Return the (X, Y) coordinate for the center point of the cell that contains the specified text.  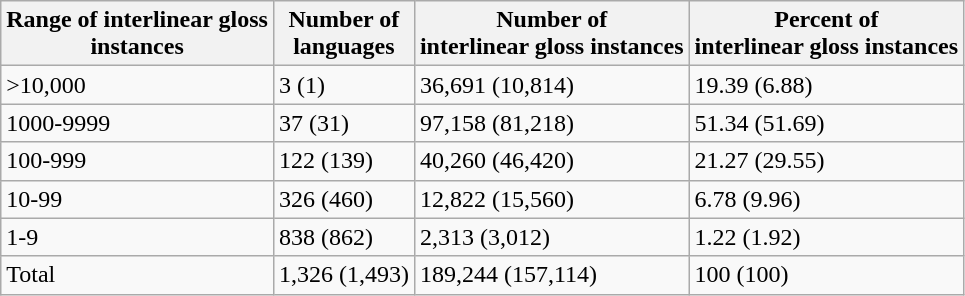
Percent ofinterlinear gloss instances (826, 34)
Total (138, 275)
1.22 (1.92) (826, 237)
40,260 (46,420) (552, 161)
1000-9999 (138, 123)
100-999 (138, 161)
Number oflanguages (344, 34)
6.78 (9.96) (826, 199)
36,691 (10,814) (552, 85)
51.34 (51.69) (826, 123)
>10,000 (138, 85)
1-9 (138, 237)
326 (460) (344, 199)
100 (100) (826, 275)
122 (139) (344, 161)
3 (1) (344, 85)
1,326 (1,493) (344, 275)
12,822 (15,560) (552, 199)
Number ofinterlinear gloss instances (552, 34)
21.27 (29.55) (826, 161)
37 (31) (344, 123)
189,244 (157,114) (552, 275)
Range of interlinear glossinstances (138, 34)
2,313 (3,012) (552, 237)
19.39 (6.88) (826, 85)
838 (862) (344, 237)
10-99 (138, 199)
97,158 (81,218) (552, 123)
